Return [x, y] of the center of cell containing provided text 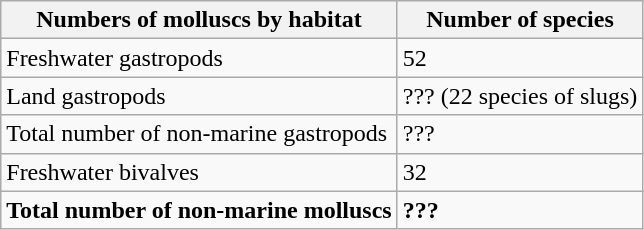
Total number of non-marine molluscs [199, 210]
32 [520, 172]
Number of species [520, 20]
Freshwater gastropods [199, 58]
Land gastropods [199, 96]
Total number of non-marine gastropods [199, 134]
Freshwater bivalves [199, 172]
??? (22 species of slugs) [520, 96]
Numbers of molluscs by habitat [199, 20]
52 [520, 58]
